Find where the given text appears and provide that cell's center as [x, y] coordinate. 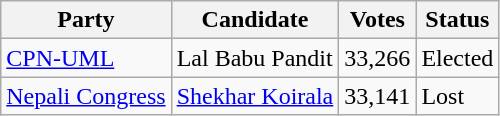
Nepali Congress [86, 96]
CPN-UML [86, 58]
Status [458, 20]
Party [86, 20]
Lal Babu Pandit [255, 58]
Lost [458, 96]
33,141 [378, 96]
Candidate [255, 20]
33,266 [378, 58]
Shekhar Koirala [255, 96]
Elected [458, 58]
Votes [378, 20]
